Detect which cell encompasses the target text, then output its (X, Y) center coordinate. 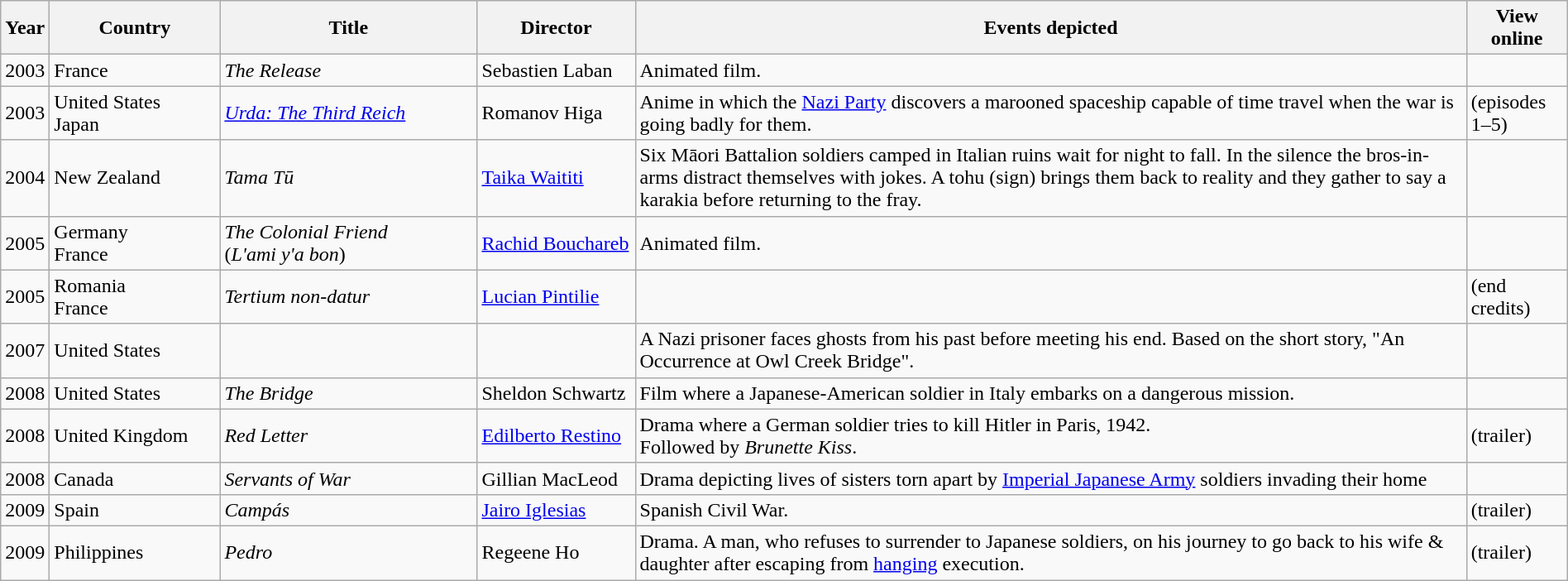
Urda: The Third Reich (349, 113)
Spain (135, 510)
Rachid Bouchareb (556, 243)
(episodes 1–5) (1517, 113)
New Zealand (135, 178)
2004 (25, 178)
The Colonial Friend(L'ami y'a bon) (349, 243)
Sebastien Laban (556, 70)
Lucian Pintilie (556, 296)
(end credits) (1517, 296)
Romanov Higa (556, 113)
A Nazi prisoner faces ghosts from his past before meeting his end. Based on the short story, "An Occurrence at Owl Creek Bridge". (1050, 351)
The Release (349, 70)
Drama where a German soldier tries to kill Hitler in Paris, 1942.Followed by Brunette Kiss. (1050, 435)
Tama Tū (349, 178)
2007 (25, 351)
Events depicted (1050, 28)
Edilberto Restino (556, 435)
Drama. A man, who refuses to surrender to Japanese soldiers, on his journey to go back to his wife & daughter after escaping from hanging execution. (1050, 553)
Gillian MacLeod (556, 478)
Drama depicting lives of sisters torn apart by Imperial Japanese Army soldiers invading their home (1050, 478)
Philippines (135, 553)
United StatesJapan (135, 113)
Viewonline (1517, 28)
Servants of War (349, 478)
United Kingdom (135, 435)
Year (25, 28)
Regeene Ho (556, 553)
Pedro (349, 553)
RomaniaFrance (135, 296)
Anime in which the Nazi Party discovers a marooned spaceship capable of time travel when the war is going badly for them. (1050, 113)
Red Letter (349, 435)
Jairo Iglesias (556, 510)
Country (135, 28)
Campás (349, 510)
GermanyFrance (135, 243)
Director (556, 28)
The Bridge (349, 393)
Tertium non-datur (349, 296)
France (135, 70)
Title (349, 28)
Taika Waititi (556, 178)
Sheldon Schwartz (556, 393)
Canada (135, 478)
Film where a Japanese-American soldier in Italy embarks on a dangerous mission. (1050, 393)
Spanish Civil War. (1050, 510)
